For the text-containing cell, return its midpoint in [X, Y] coordinate format. 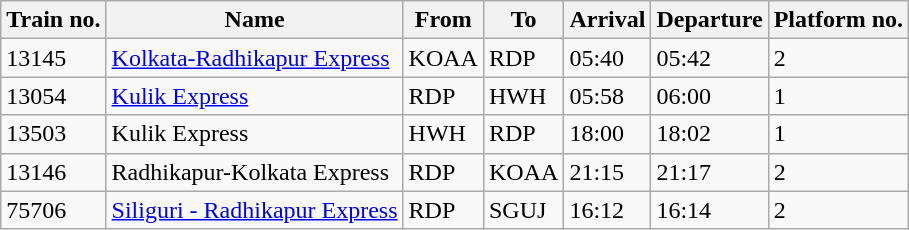
75706 [54, 210]
Radhikapur-Kolkata Express [254, 172]
18:02 [710, 134]
13503 [54, 134]
Siliguri - Radhikapur Express [254, 210]
Platform no. [838, 20]
06:00 [710, 96]
13145 [54, 58]
05:42 [710, 58]
From [443, 20]
To [523, 20]
Arrival [608, 20]
Kolkata-Radhikapur Express [254, 58]
13054 [54, 96]
16:12 [608, 210]
18:00 [608, 134]
Departure [710, 20]
21:15 [608, 172]
05:40 [608, 58]
16:14 [710, 210]
13146 [54, 172]
21:17 [710, 172]
05:58 [608, 96]
SGUJ [523, 210]
Train no. [54, 20]
Name [254, 20]
